Output the (x, y) coordinate of the center of the cell containing the given text.  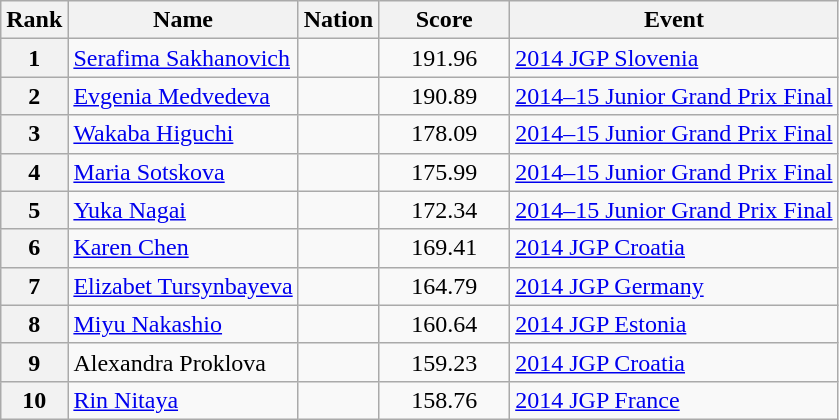
Alexandra Proklova (183, 362)
Evgenia Medvedeva (183, 96)
2014 JGP Slovenia (674, 58)
2 (34, 96)
Miyu Nakashio (183, 324)
190.89 (444, 96)
3 (34, 134)
158.76 (444, 400)
9 (34, 362)
Nation (338, 20)
175.99 (444, 172)
Elizabet Tursynbayeva (183, 286)
1 (34, 58)
191.96 (444, 58)
8 (34, 324)
172.34 (444, 210)
169.41 (444, 248)
Serafima Sakhanovich (183, 58)
Score (444, 20)
10 (34, 400)
Name (183, 20)
159.23 (444, 362)
7 (34, 286)
Rin Nitaya (183, 400)
2014 JGP Estonia (674, 324)
178.09 (444, 134)
5 (34, 210)
4 (34, 172)
2014 JGP France (674, 400)
Wakaba Higuchi (183, 134)
160.64 (444, 324)
Karen Chen (183, 248)
164.79 (444, 286)
Event (674, 20)
Yuka Nagai (183, 210)
Rank (34, 20)
Maria Sotskova (183, 172)
6 (34, 248)
2014 JGP Germany (674, 286)
